Return the [X, Y] coordinate for the center point of the cell that contains the specified text.  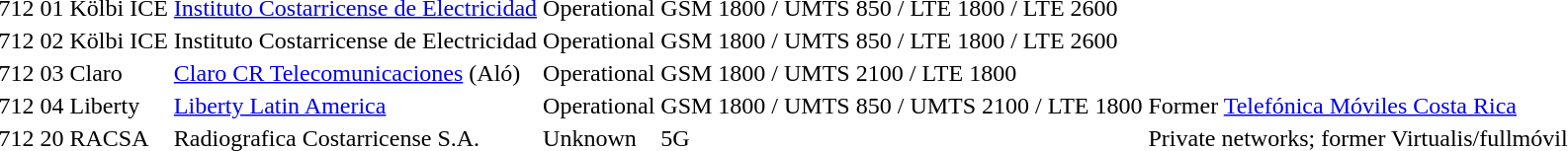
Liberty [119, 106]
03 [51, 73]
Claro [119, 73]
Liberty Latin America [355, 106]
04 [51, 106]
GSM 1800 / UMTS 2100 / LTE 1800 [902, 73]
Kölbi ICE [119, 40]
02 [51, 40]
Instituto Costarricense de Electricidad [355, 40]
GSM 1800 / UMTS 850 / LTE 1800 / LTE 2600 [902, 40]
Claro CR Telecomunicaciones (Aló) [355, 73]
GSM 1800 / UMTS 850 / UMTS 2100 / LTE 1800 [902, 106]
